Determine the (x, y) coordinate at the center of the cell enclosing the given text.  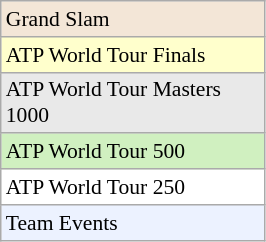
Team Events (133, 223)
ATP World Tour 250 (133, 187)
ATP World Tour Masters 1000 (133, 102)
ATP World Tour 500 (133, 152)
ATP World Tour Finals (133, 55)
Grand Slam (133, 19)
